Search for the cell housing the specified text and yield its (X, Y) center coordinate. 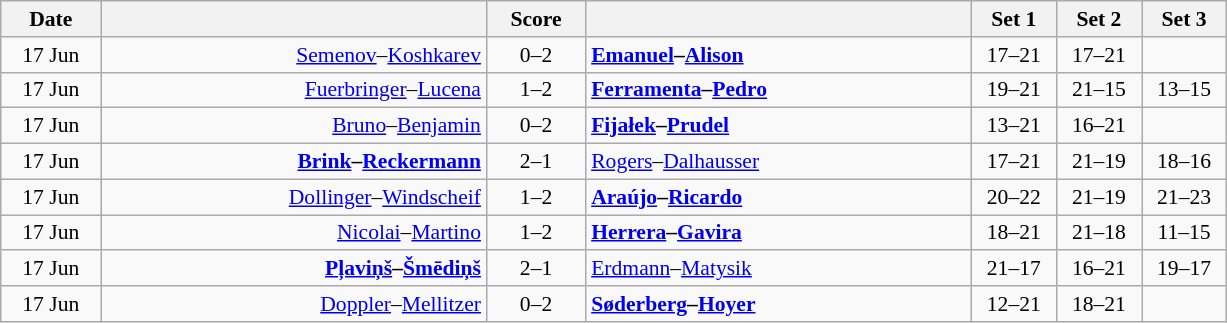
Fijałek–Prudel (778, 126)
18–16 (1184, 162)
21–23 (1184, 197)
20–22 (1014, 197)
Herrera–Gavira (778, 233)
Araújo–Ricardo (778, 197)
21–17 (1014, 269)
Score (536, 19)
11–15 (1184, 233)
Søderberg–Hoyer (778, 304)
Set 1 (1014, 19)
Ferramenta–Pedro (778, 90)
Bruno–Benjamin (294, 126)
Pļaviņš–Šmēdiņš (294, 269)
Doppler–Mellitzer (294, 304)
13–15 (1184, 90)
Rogers–Dalhausser (778, 162)
Date (51, 19)
Set 2 (1098, 19)
Emanuel–Alison (778, 55)
21–18 (1098, 233)
12–21 (1014, 304)
Semenov–Koshkarev (294, 55)
Fuerbringer–Lucena (294, 90)
13–21 (1014, 126)
Nicolai–Martino (294, 233)
19–17 (1184, 269)
21–15 (1098, 90)
19–21 (1014, 90)
Dollinger–Windscheif (294, 197)
Brink–Reckermann (294, 162)
Erdmann–Matysik (778, 269)
Set 3 (1184, 19)
